Provide the [X, Y] coordinate of the cell's center where the given text is located.  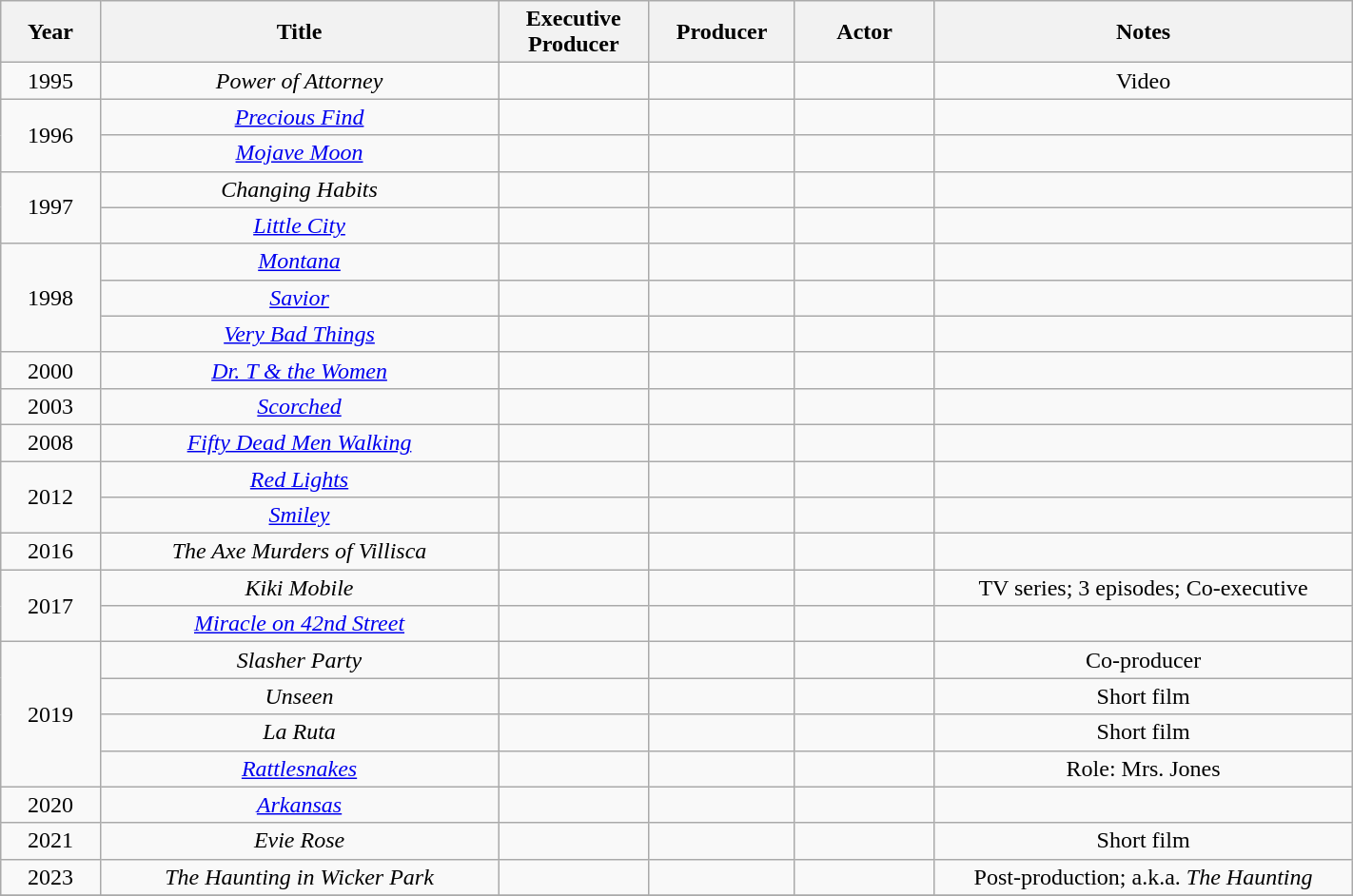
Power of Attorney [299, 81]
Notes [1144, 32]
Kiki Mobile [299, 588]
2020 [51, 805]
2023 [51, 877]
Producer [722, 32]
2021 [51, 841]
1995 [51, 81]
Scorched [299, 406]
1998 [51, 298]
Mojave Moon [299, 153]
Little City [299, 225]
Actor [864, 32]
TV series; 3 episodes; Co-executive [1144, 588]
Slasher Party [299, 660]
Role: Mrs. Jones [1144, 769]
Post-production; a.k.a. The Haunting [1144, 877]
2016 [51, 552]
Co-producer [1144, 660]
Montana [299, 262]
Arkansas [299, 805]
2012 [51, 497]
1997 [51, 207]
2019 [51, 714]
Executive Producer [574, 32]
2000 [51, 370]
Dr. T & the Women [299, 370]
Rattlesnakes [299, 769]
Smiley [299, 516]
1996 [51, 135]
2008 [51, 442]
Video [1144, 81]
The Haunting in Wicker Park [299, 877]
Title [299, 32]
Very Bad Things [299, 334]
Savior [299, 298]
La Ruta [299, 732]
Changing Habits [299, 189]
Fifty Dead Men Walking [299, 442]
Precious Find [299, 117]
2017 [51, 606]
Miracle on 42nd Street [299, 624]
Year [51, 32]
2003 [51, 406]
Red Lights [299, 478]
Unseen [299, 696]
Evie Rose [299, 841]
The Axe Murders of Villisca [299, 552]
